Output the [X, Y] coordinate of the center of the cell containing the given text.  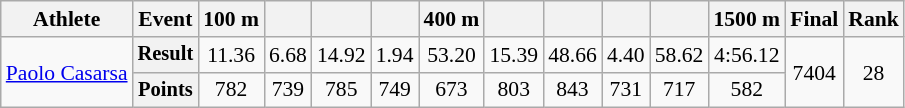
731 [626, 90]
6.68 [288, 55]
Final [814, 19]
Athlete [67, 19]
Rank [874, 19]
749 [395, 90]
Event [166, 19]
100 m [231, 19]
673 [452, 90]
400 m [452, 19]
58.62 [680, 55]
7404 [814, 72]
15.39 [514, 55]
785 [342, 90]
28 [874, 72]
1.94 [395, 55]
782 [231, 90]
739 [288, 90]
4:56.12 [746, 55]
14.92 [342, 55]
Result [166, 55]
11.36 [231, 55]
48.66 [572, 55]
53.20 [452, 55]
Paolo Casarsa [67, 72]
1500 m [746, 19]
4.40 [626, 55]
803 [514, 90]
Points [166, 90]
582 [746, 90]
843 [572, 90]
717 [680, 90]
